Output the (x, y) coordinate of the center of the cell containing the given text.  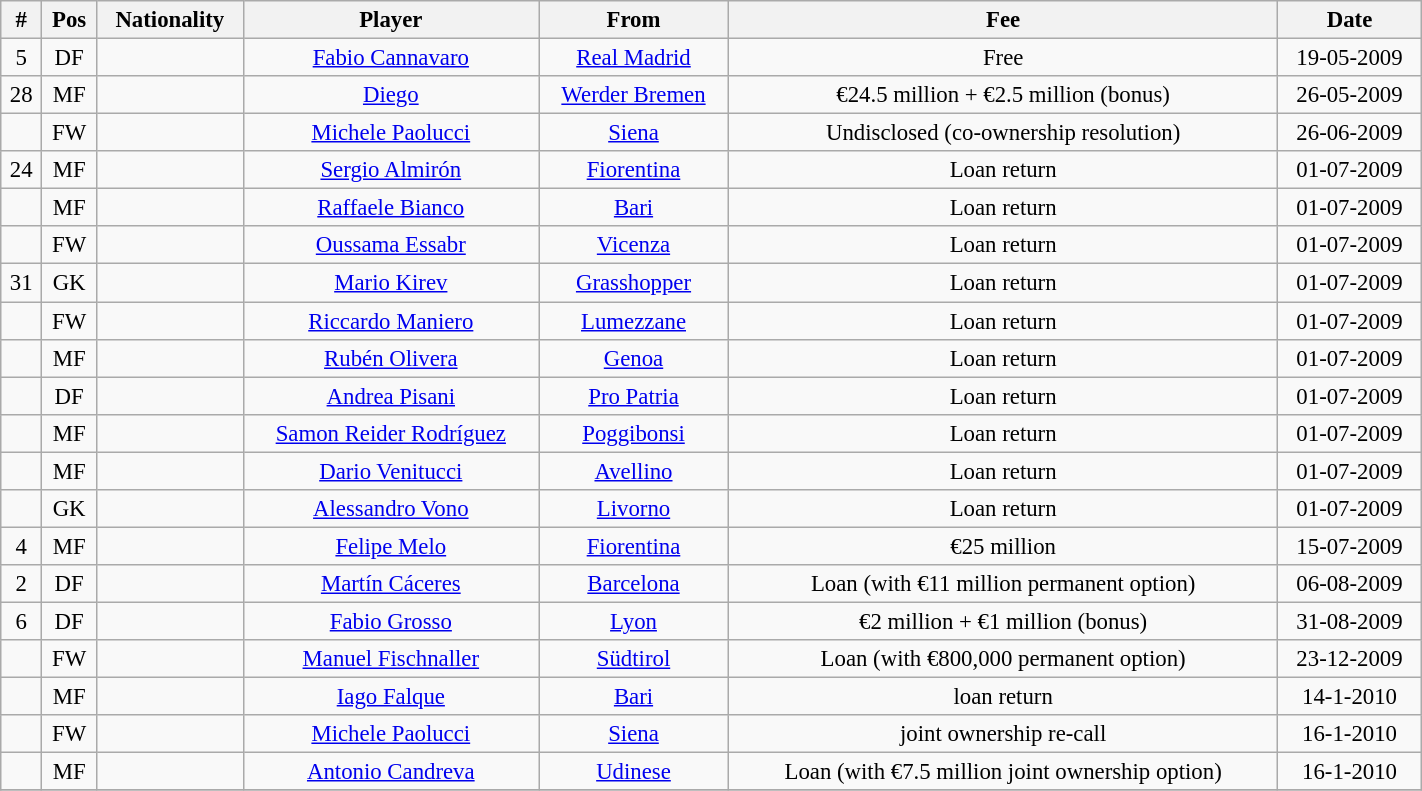
Loan (with €11 million permanent option) (1002, 584)
Werder Bremen (634, 95)
Loan (with €7.5 million joint ownership option) (1002, 772)
Loan (with €800,000 permanent option) (1002, 659)
15-07-2009 (1350, 546)
Felipe Melo (390, 546)
Martín Cáceres (390, 584)
2 (22, 584)
Alessandro Vono (390, 509)
Udinese (634, 772)
Date (1350, 20)
From (634, 20)
Grasshopper (634, 283)
Genoa (634, 358)
19-05-2009 (1350, 58)
26-06-2009 (1350, 133)
Antonio Candreva (390, 772)
28 (22, 95)
Oussama Essabr (390, 245)
Mario Kirev (390, 283)
Nationality (170, 20)
Undisclosed (co-ownership resolution) (1002, 133)
Player (390, 20)
14-1-2010 (1350, 697)
Andrea Pisani (390, 396)
24 (22, 170)
Livorno (634, 509)
Manuel Fischnaller (390, 659)
Samon Reider Rodríguez (390, 433)
23-12-2009 (1350, 659)
4 (22, 546)
6 (22, 621)
Sergio Almirón (390, 170)
Lumezzane (634, 321)
Real Madrid (634, 58)
Rubén Olivera (390, 358)
Südtirol (634, 659)
Vicenza (634, 245)
26-05-2009 (1350, 95)
31 (22, 283)
€24.5 million + €2.5 million (bonus) (1002, 95)
Barcelona (634, 584)
Pos (70, 20)
Avellino (634, 471)
Free (1002, 58)
06-08-2009 (1350, 584)
5 (22, 58)
Poggibonsi (634, 433)
Riccardo Maniero (390, 321)
Iago Falque (390, 697)
31-08-2009 (1350, 621)
Fabio Grosso (390, 621)
Dario Venitucci (390, 471)
€2 million + €1 million (bonus) (1002, 621)
Pro Patria (634, 396)
Raffaele Bianco (390, 208)
Lyon (634, 621)
loan return (1002, 697)
Diego (390, 95)
€25 million (1002, 546)
joint ownership re-call (1002, 734)
Fee (1002, 20)
Fabio Cannavaro (390, 58)
# (22, 20)
